Extract the (x, y) coordinate from the center of the cell holding the provided text.  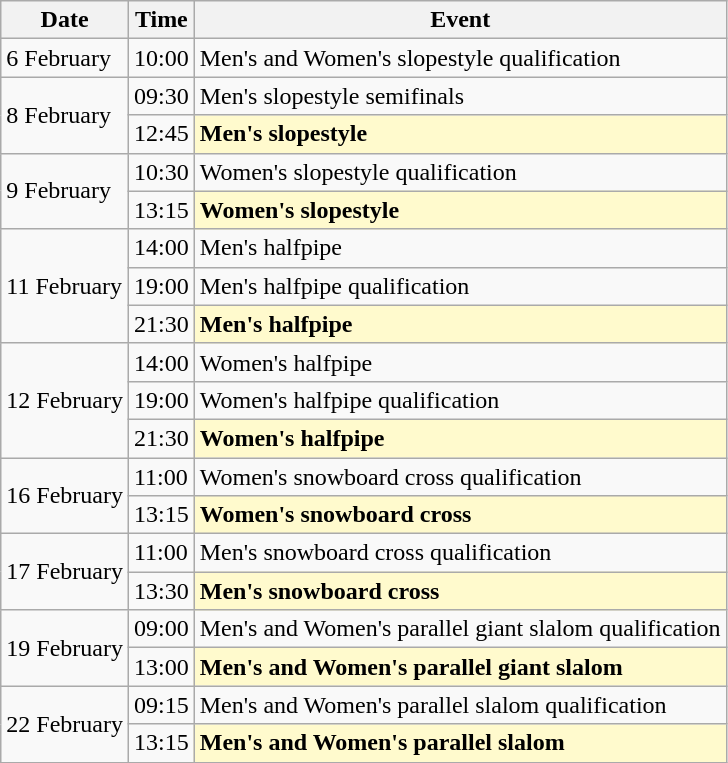
17 February (65, 572)
16 February (65, 496)
13:00 (161, 667)
12 February (65, 400)
13:30 (161, 591)
09:00 (161, 629)
10:00 (161, 58)
6 February (65, 58)
Men's and Women's parallel giant slalom qualification (460, 629)
Event (460, 20)
Date (65, 20)
Men's snowboard cross (460, 591)
Men's and Women's slopestyle qualification (460, 58)
Women's slopestyle qualification (460, 172)
09:15 (161, 705)
12:45 (161, 134)
22 February (65, 724)
8 February (65, 115)
09:30 (161, 96)
10:30 (161, 172)
Men's halfpipe qualification (460, 286)
Time (161, 20)
11 February (65, 286)
Men's and Women's parallel giant slalom (460, 667)
Women's slopestyle (460, 210)
Men's and Women's parallel slalom (460, 743)
Men's and Women's parallel slalom qualification (460, 705)
19 February (65, 648)
Women's halfpipe qualification (460, 400)
Men's slopestyle semifinals (460, 96)
Women's snowboard cross qualification (460, 477)
Men's slopestyle (460, 134)
Men's snowboard cross qualification (460, 553)
9 February (65, 191)
Women's snowboard cross (460, 515)
